Search for the cell housing the specified text and yield its (x, y) center coordinate. 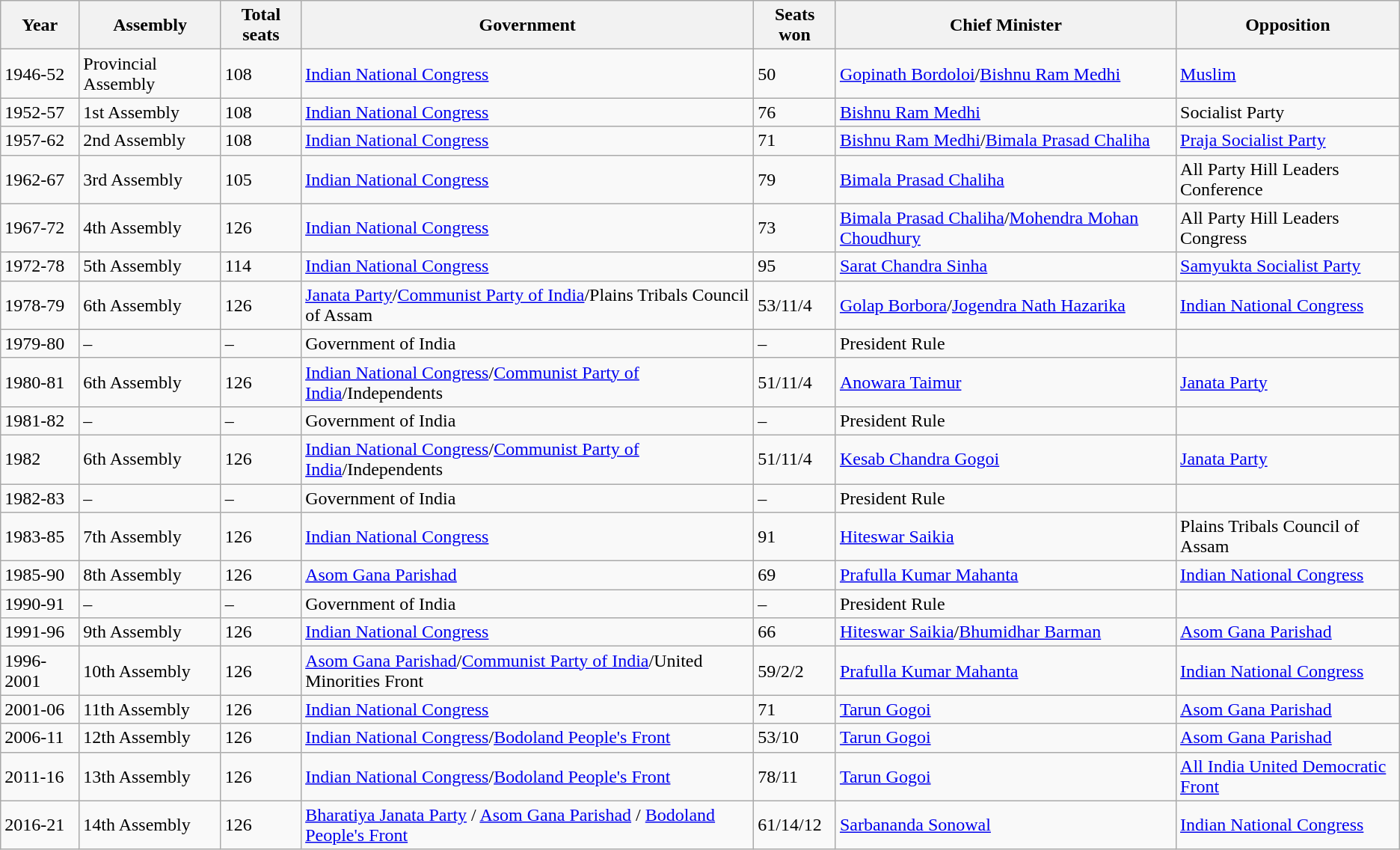
Sarat Chandra Sinha (1005, 266)
Bishnu Ram Medhi/Bimala Prasad Chaliha (1005, 141)
95 (795, 266)
59/2/2 (795, 670)
4th Assembly (150, 227)
79 (795, 180)
Bimala Prasad Chaliha (1005, 180)
1st Assembly (150, 112)
105 (260, 180)
1983-85 (40, 537)
Bishnu Ram Medhi (1005, 112)
Muslim (1288, 73)
Provincial Assembly (150, 73)
Socialist Party (1288, 112)
Chief Minister (1005, 25)
Golap Borbora/Jogendra Nath Hazarika (1005, 305)
All Party Hill Leaders Congress (1288, 227)
13th Assembly (150, 777)
Seats won (795, 25)
114 (260, 266)
1990-91 (40, 604)
2016-21 (40, 825)
Opposition (1288, 25)
76 (795, 112)
All Party Hill Leaders Conference (1288, 180)
14th Assembly (150, 825)
Hiteswar Saikia/Bhumidhar Barman (1005, 632)
Bimala Prasad Chaliha/Mohendra Mohan Choudhury (1005, 227)
2nd Assembly (150, 141)
Sarbananda Sonowal (1005, 825)
53/10 (795, 738)
1962-67 (40, 180)
2006-11 (40, 738)
11th Assembly (150, 709)
2001-06 (40, 709)
Total seats (260, 25)
Government (528, 25)
9th Assembly (150, 632)
12th Assembly (150, 738)
78/11 (795, 777)
91 (795, 537)
Anowara Taimur (1005, 382)
1985-90 (40, 575)
1967-72 (40, 227)
1957-62 (40, 141)
Asom Gana Parishad/Communist Party of India/United Minorities Front (528, 670)
73 (795, 227)
2011-16 (40, 777)
1980-81 (40, 382)
10th Assembly (150, 670)
66 (795, 632)
3rd Assembly (150, 180)
1981-82 (40, 421)
Year (40, 25)
Janata Party/Communist Party of India/Plains Tribals Council of Assam (528, 305)
69 (795, 575)
1991-96 (40, 632)
1946-52 (40, 73)
1996-2001 (40, 670)
1982 (40, 459)
1978-79 (40, 305)
5th Assembly (150, 266)
Bharatiya Janata Party / Asom Gana Parishad / Bodoland People's Front (528, 825)
61/14/12 (795, 825)
All India United Democratic Front (1288, 777)
7th Assembly (150, 537)
Praja Socialist Party (1288, 141)
Kesab Chandra Gogoi (1005, 459)
Samyukta Socialist Party (1288, 266)
53/11/4 (795, 305)
Gopinath Bordoloi/Bishnu Ram Medhi (1005, 73)
50 (795, 73)
1979-80 (40, 343)
Plains Tribals Council of Assam (1288, 537)
Hiteswar Saikia (1005, 537)
1972-78 (40, 266)
Assembly (150, 25)
1952-57 (40, 112)
8th Assembly (150, 575)
1982-83 (40, 498)
